Scan for the cell matching the given text and deliver its (X, Y) coordinate at center. 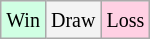
Loss (126, 20)
Win (24, 20)
Draw (72, 20)
